Identify which cell holds the provided text, then report its [X, Y] central coordinate. 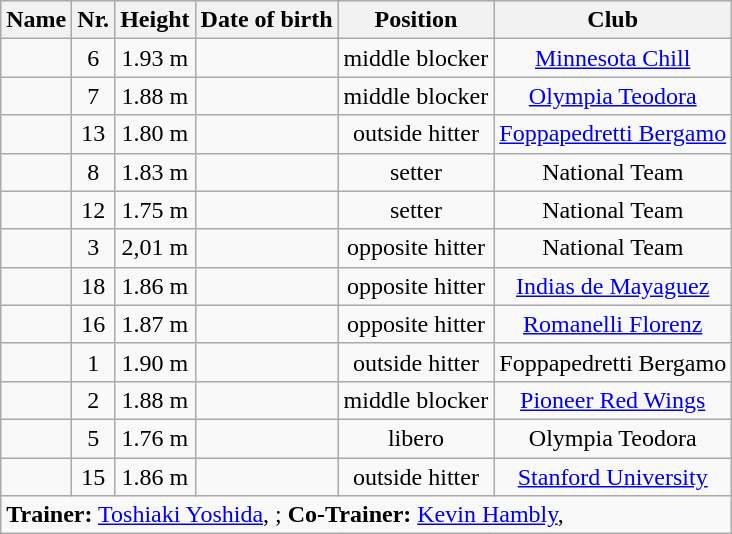
Height [155, 20]
7 [94, 96]
Name [36, 20]
12 [94, 210]
Club [613, 20]
1.90 m [155, 362]
Date of birth [266, 20]
Nr. [94, 20]
18 [94, 286]
16 [94, 324]
Pioneer Red Wings [613, 400]
2 [94, 400]
Trainer: Toshiaki Yoshida, ; Co-Trainer: Kevin Hambly, [366, 515]
15 [94, 477]
6 [94, 58]
Indias de Mayaguez [613, 286]
libero [416, 438]
1.93 m [155, 58]
1.83 m [155, 172]
1.87 m [155, 324]
8 [94, 172]
13 [94, 134]
3 [94, 248]
Romanelli Florenz [613, 324]
1.75 m [155, 210]
2,01 m [155, 248]
Position [416, 20]
1.80 m [155, 134]
1.76 m [155, 438]
5 [94, 438]
Stanford University [613, 477]
Minnesota Chill [613, 58]
1 [94, 362]
